From the cell containing the given text, extract its center point as (x, y) coordinate. 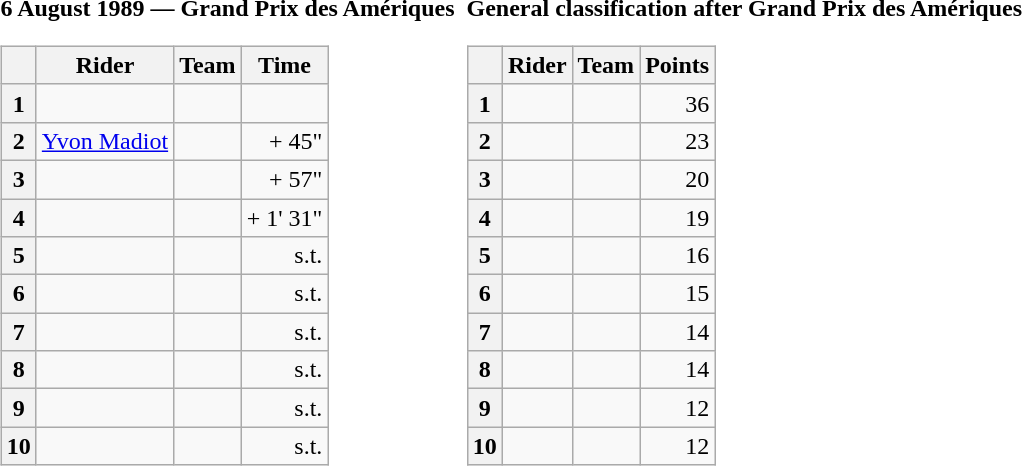
Time (284, 65)
Yvon Madiot (104, 141)
20 (678, 179)
23 (678, 141)
+ 57" (284, 179)
Points (678, 65)
19 (678, 217)
15 (678, 294)
16 (678, 256)
36 (678, 103)
+ 45" (284, 141)
+ 1' 31" (284, 217)
